Search for the cell housing the specified text and yield its (X, Y) center coordinate. 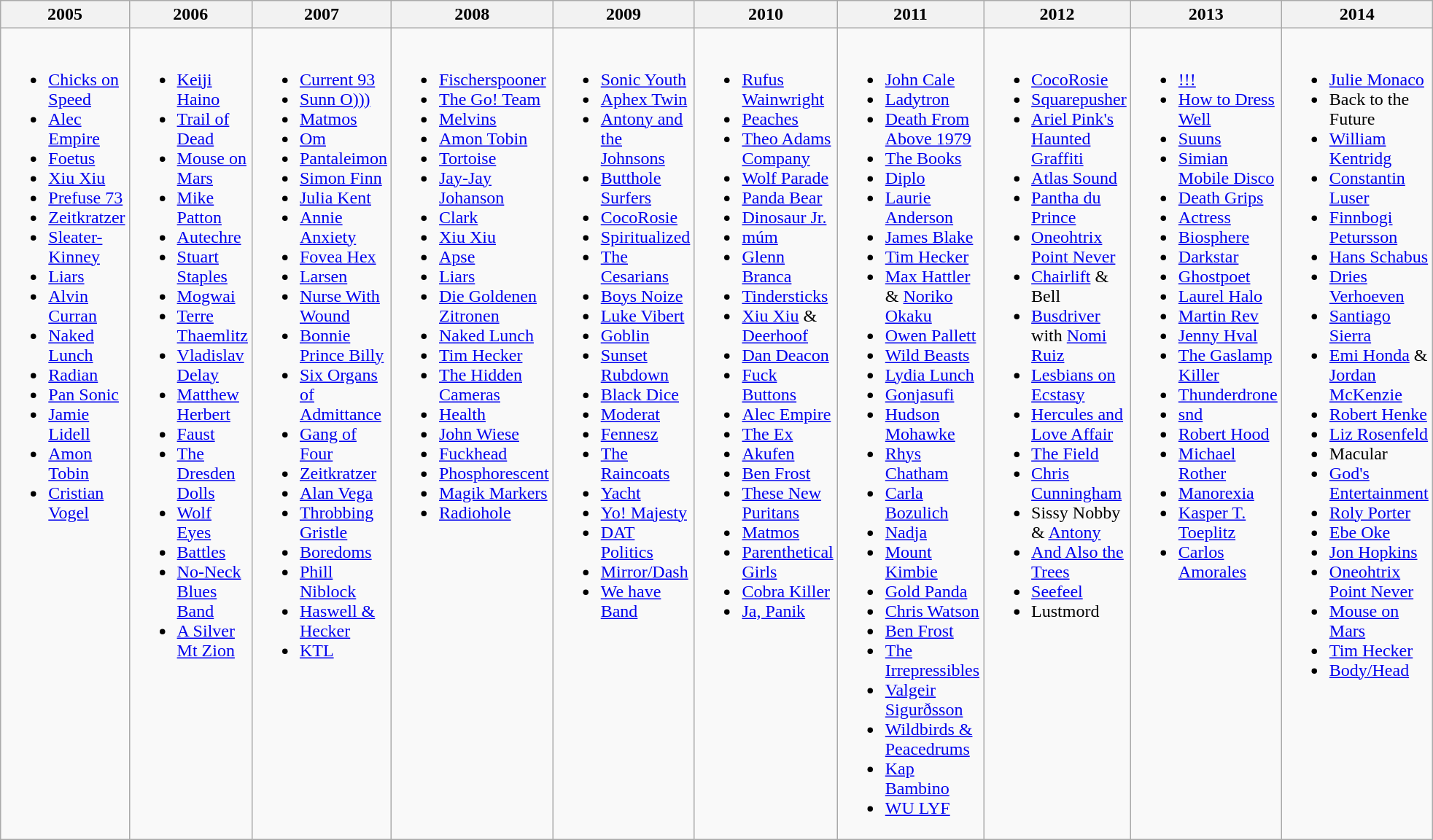
2013 (1206, 15)
2012 (1057, 15)
2007 (321, 15)
2009 (624, 15)
2006 (190, 15)
2005 (65, 15)
2011 (910, 15)
2014 (1356, 15)
2008 (472, 15)
2010 (766, 15)
